For the text-containing cell, return its midpoint in [X, Y] coordinate format. 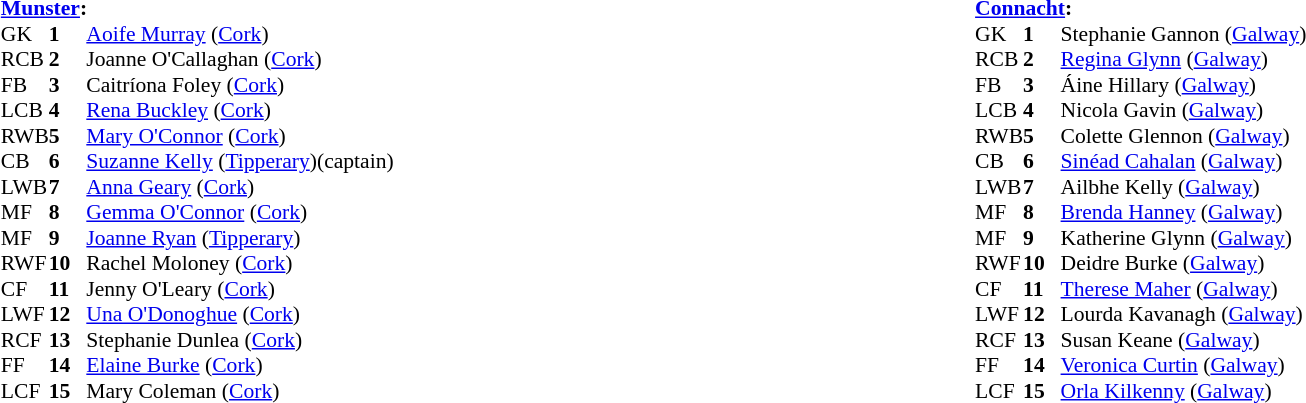
Joanne O'Callaghan (Cork) [240, 59]
Una O'Donoghue (Cork) [240, 315]
Stephanie Dunlea (Cork) [240, 340]
Aoife Murray (Cork) [240, 34]
Gemma O'Connor (Cork) [240, 213]
Anna Geary (Cork) [240, 187]
Rena Buckley (Cork) [240, 111]
Suzanne Kelly (Tipperary)(captain) [240, 161]
Joanne Ryan (Tipperary) [240, 238]
Mary O'Connor (Cork) [240, 136]
Elaine Burke (Cork) [240, 365]
Jenny O'Leary (Cork) [240, 289]
Rachel Moloney (Cork) [240, 263]
Caitríona Foley (Cork) [240, 85]
